For the text-containing cell, return its midpoint in (X, Y) coordinate format. 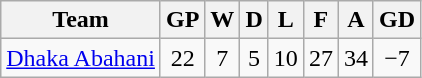
GD (396, 20)
Team (81, 20)
F (320, 20)
D (254, 20)
27 (320, 58)
34 (356, 58)
W (222, 20)
5 (254, 58)
A (356, 20)
−7 (396, 58)
Dhaka Abahani (81, 58)
10 (286, 58)
GP (182, 20)
22 (182, 58)
L (286, 20)
7 (222, 58)
